Find where the given text appears and provide that cell's center as (X, Y) coordinate. 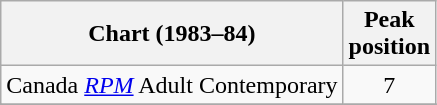
Canada RPM Adult Contemporary (172, 85)
Chart (1983–84) (172, 34)
7 (389, 85)
Peakposition (389, 34)
